Provide the [X, Y] coordinate of the cell's center where the given text is located.  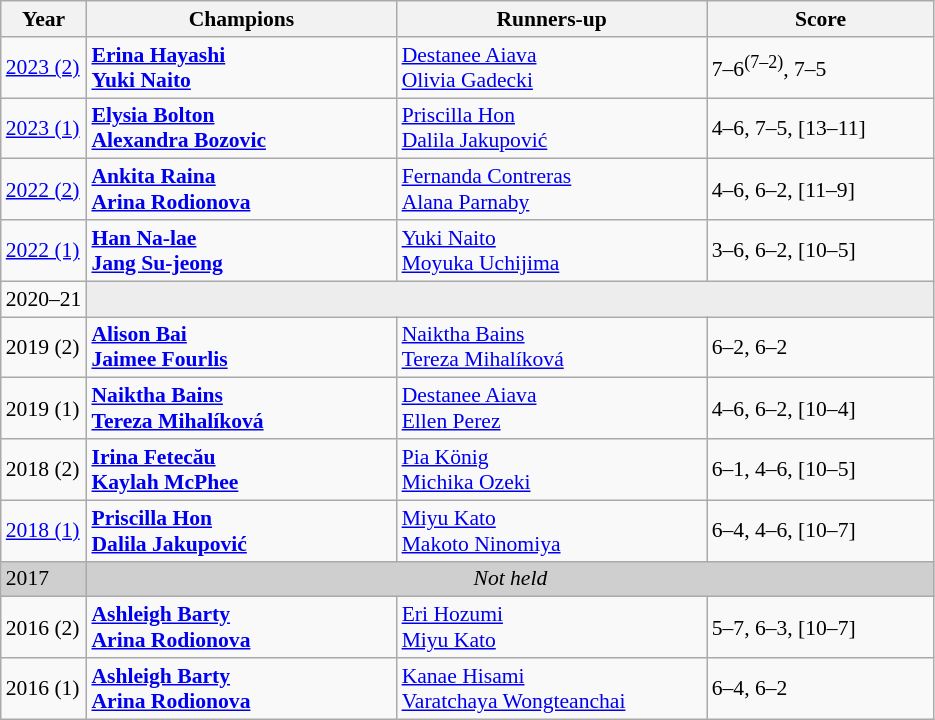
Champions [241, 19]
Elysia Bolton Alexandra Bozovic [241, 128]
Han Na-lae Jang Su-jeong [241, 250]
7–6(7–2), 7–5 [821, 68]
Eri Hozumi Miyu Kato [552, 628]
2018 (1) [44, 530]
Year [44, 19]
Yuki Naito Moyuka Uchijima [552, 250]
2023 (1) [44, 128]
2022 (1) [44, 250]
2018 (2) [44, 470]
2020–21 [44, 299]
3–6, 6–2, [10–5] [821, 250]
Not held [510, 579]
Ankita Raina Arina Rodionova [241, 190]
2016 (2) [44, 628]
Alison Bai Jaimee Fourlis [241, 348]
4–6, 7–5, [13–11] [821, 128]
2022 (2) [44, 190]
Miyu Kato Makoto Ninomiya [552, 530]
4–6, 6–2, [10–4] [821, 408]
6–4, 4–6, [10–7] [821, 530]
Kanae Hisami Varatchaya Wongteanchai [552, 688]
2016 (1) [44, 688]
2017 [44, 579]
Destanee Aiava Olivia Gadecki [552, 68]
6–1, 4–6, [10–5] [821, 470]
Erina Hayashi Yuki Naito [241, 68]
Destanee Aiava Ellen Perez [552, 408]
4–6, 6–2, [11–9] [821, 190]
6–2, 6–2 [821, 348]
Runners-up [552, 19]
2019 (2) [44, 348]
5–7, 6–3, [10–7] [821, 628]
Fernanda Contreras Alana Parnaby [552, 190]
2023 (2) [44, 68]
Irina Fetecău Kaylah McPhee [241, 470]
6–4, 6–2 [821, 688]
Pia König Michika Ozeki [552, 470]
2019 (1) [44, 408]
Score [821, 19]
